Identify which cell holds the provided text, then report its [X, Y] central coordinate. 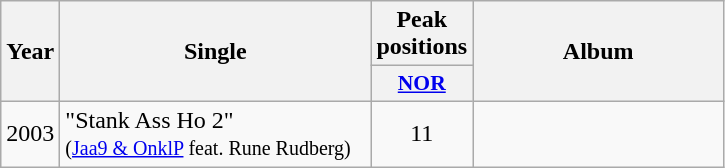
Year [30, 52]
Album [598, 52]
11 [422, 134]
Single [216, 52]
NOR [422, 84]
Peak positions [422, 34]
2003 [30, 134]
"Stank Ass Ho 2" (Jaa9 & OnklP feat. Rune Rudberg) [216, 134]
